Provide the [x, y] coordinate of the cell's center where the given text is located.  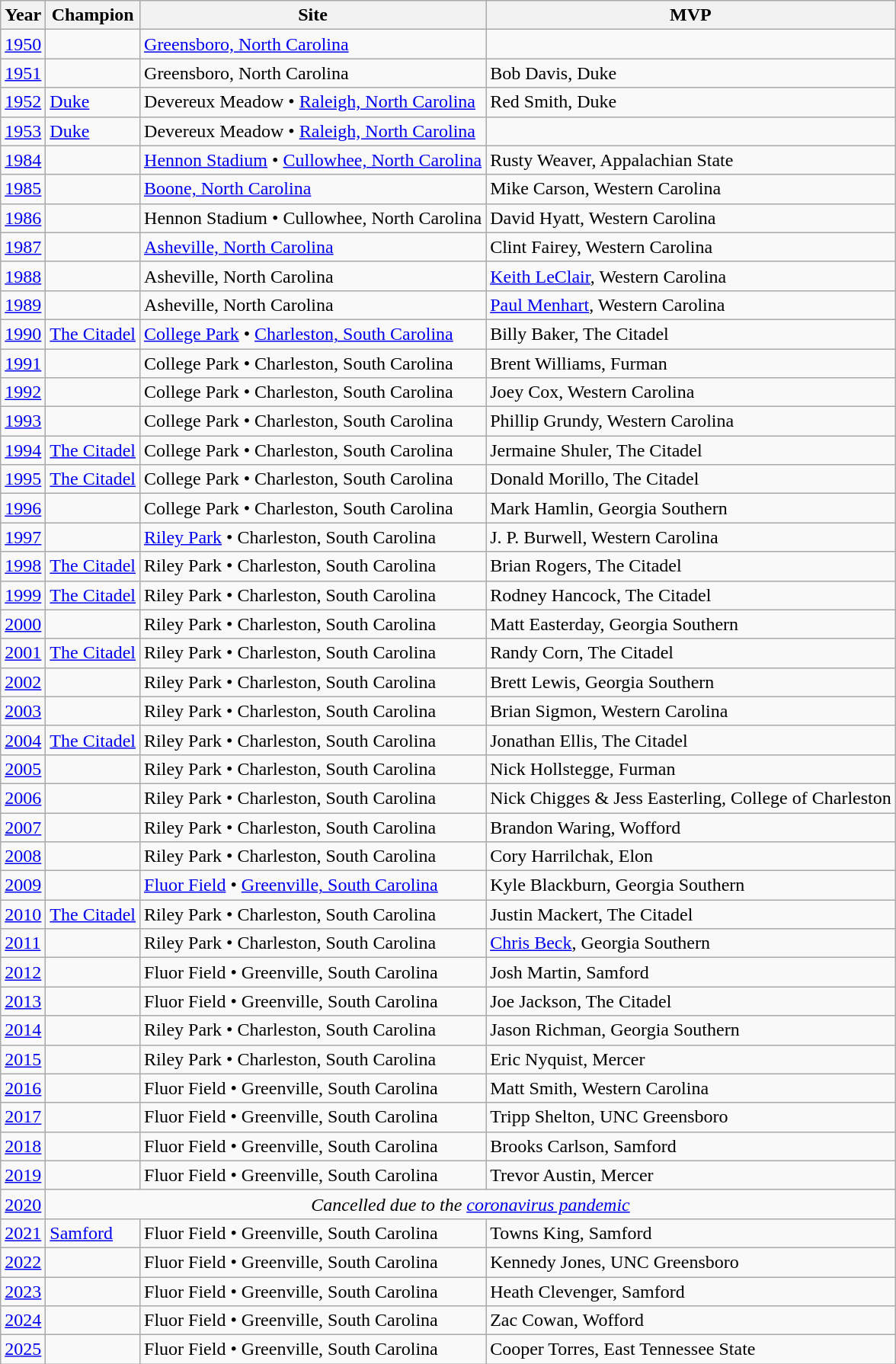
Mark Hamlin, Georgia Southern [691, 508]
2020 [23, 1204]
Randy Corn, The Citadel [691, 653]
1953 [23, 131]
2019 [23, 1175]
Nick Hollstegge, Furman [691, 769]
Rodney Hancock, The Citadel [691, 595]
2004 [23, 740]
2001 [23, 653]
2018 [23, 1146]
David Hyatt, Western Carolina [691, 218]
Brian Sigmon, Western Carolina [691, 711]
Cory Harrilchak, Elon [691, 857]
Red Smith, Duke [691, 102]
Josh Martin, Samford [691, 972]
2015 [23, 1059]
2021 [23, 1233]
2002 [23, 682]
2013 [23, 1001]
1997 [23, 537]
J. P. Burwell, Western Carolina [691, 537]
Joey Cox, Western Carolina [691, 392]
1988 [23, 276]
Keith LeClair, Western Carolina [691, 276]
Bob Davis, Duke [691, 73]
Billy Baker, The Citadel [691, 334]
Brandon Waring, Wofford [691, 827]
2017 [23, 1117]
2010 [23, 914]
Brett Lewis, Georgia Southern [691, 682]
2005 [23, 769]
Kyle Blackburn, Georgia Southern [691, 885]
1987 [23, 247]
Jonathan Ellis, The Citadel [691, 740]
2000 [23, 624]
2009 [23, 885]
1950 [23, 44]
1991 [23, 363]
Rusty Weaver, Appalachian State [691, 160]
Heath Clevenger, Samford [691, 1292]
Zac Cowan, Wofford [691, 1321]
Chris Beck, Georgia Southern [691, 943]
Trevor Austin, Mercer [691, 1175]
Matt Smith, Western Carolina [691, 1088]
2007 [23, 827]
Brent Williams, Furman [691, 363]
Phillip Grundy, Western Carolina [691, 421]
Brian Rogers, The Citadel [691, 566]
1986 [23, 218]
1989 [23, 305]
2012 [23, 972]
Matt Easterday, Georgia Southern [691, 624]
1992 [23, 392]
1995 [23, 479]
2014 [23, 1030]
Towns King, Samford [691, 1233]
Paul Menhart, Western Carolina [691, 305]
2025 [23, 1350]
Nick Chigges & Jess Easterling, College of Charleston [691, 798]
2006 [23, 798]
Jermaine Shuler, The Citadel [691, 450]
Cancelled due to the coronavirus pandemic [471, 1204]
1985 [23, 189]
MVP [691, 15]
Champion [93, 15]
Kennedy Jones, UNC Greensboro [691, 1262]
Donald Morillo, The Citadel [691, 479]
2022 [23, 1262]
1996 [23, 508]
2003 [23, 711]
1993 [23, 421]
Site [313, 15]
Brooks Carlson, Samford [691, 1146]
Samford [93, 1233]
Justin Mackert, The Citadel [691, 914]
2023 [23, 1292]
1984 [23, 160]
1951 [23, 73]
1994 [23, 450]
2008 [23, 857]
1999 [23, 595]
Year [23, 15]
2011 [23, 943]
2024 [23, 1321]
1990 [23, 334]
Jason Richman, Georgia Southern [691, 1030]
Tripp Shelton, UNC Greensboro [691, 1117]
Boone, North Carolina [313, 189]
Mike Carson, Western Carolina [691, 189]
Eric Nyquist, Mercer [691, 1059]
Joe Jackson, The Citadel [691, 1001]
Cooper Torres, East Tennessee State [691, 1350]
1998 [23, 566]
1952 [23, 102]
2016 [23, 1088]
Clint Fairey, Western Carolina [691, 247]
